Search for the cell housing the specified text and yield its [x, y] center coordinate. 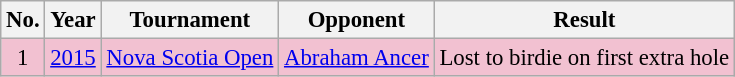
1 [23, 58]
Abraham Ancer [356, 58]
Opponent [356, 20]
2015 [73, 58]
Lost to birdie on first extra hole [584, 58]
Year [73, 20]
Nova Scotia Open [190, 58]
Tournament [190, 20]
No. [23, 20]
Result [584, 20]
